Output the [x, y] coordinate of the center of the cell containing the given text.  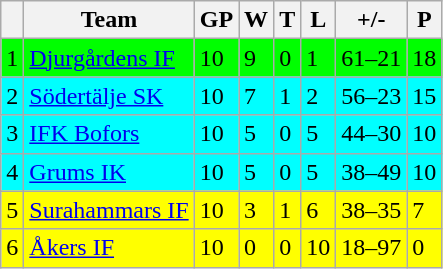
W [256, 20]
61–21 [372, 58]
56–23 [372, 96]
4 [12, 172]
L [318, 20]
+/- [372, 20]
Grums IK [109, 172]
44–30 [372, 134]
Södertälje SK [109, 96]
Djurgårdens IF [109, 58]
Surahammars IF [109, 210]
38–49 [372, 172]
T [288, 20]
9 [256, 58]
P [424, 20]
18 [424, 58]
IFK Bofors [109, 134]
GP [216, 20]
18–97 [372, 248]
15 [424, 96]
38–35 [372, 210]
Åkers IF [109, 248]
Team [109, 20]
